Return (X, Y) of the center of cell containing provided text 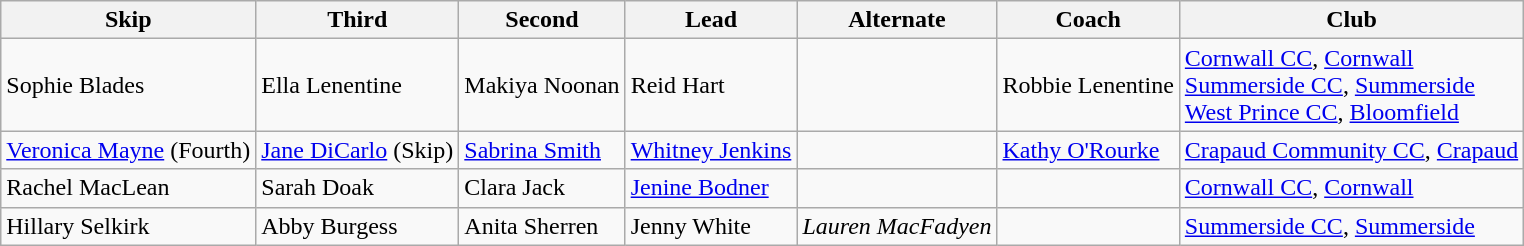
Skip (128, 20)
Hillary Selkirk (128, 226)
Jenny White (711, 226)
Rachel MacLean (128, 188)
Sabrina Smith (542, 150)
Jane DiCarlo (Skip) (358, 150)
Crapaud Community CC, Crapaud (1351, 150)
Abby Burgess (358, 226)
Clara Jack (542, 188)
Lead (711, 20)
Summerside CC, Summerside (1351, 226)
Third (358, 20)
Cornwall CC, Cornwall (1351, 188)
Kathy O'Rourke (1088, 150)
Whitney Jenkins (711, 150)
Ella Lenentine (358, 85)
Lauren MacFadyen (897, 226)
Alternate (897, 20)
Anita Sherren (542, 226)
Cornwall CC, Cornwall Summerside CC, Summerside West Prince CC, Bloomfield (1351, 85)
Sarah Doak (358, 188)
Reid Hart (711, 85)
Second (542, 20)
Coach (1088, 20)
Sophie Blades (128, 85)
Robbie Lenentine (1088, 85)
Veronica Mayne (Fourth) (128, 150)
Jenine Bodner (711, 188)
Club (1351, 20)
Makiya Noonan (542, 85)
